Search for the cell housing the specified text and yield its [X, Y] center coordinate. 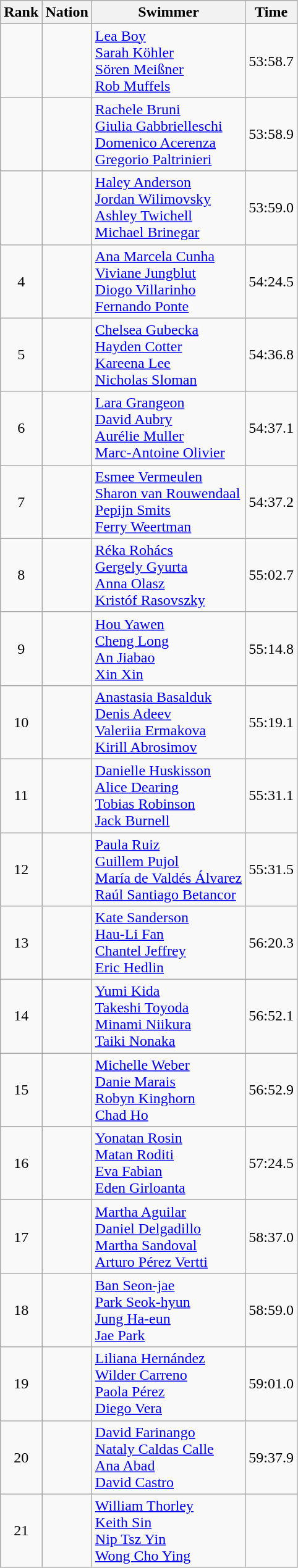
7 [21, 501]
Michelle WeberDanie MaraisRobyn KinghornChad Ho [168, 1090]
53:58.9 [271, 135]
Ana Marcela CunhaViviane JungblutDiogo VillarinhoFernando Ponte [168, 281]
Réka RohácsGergely GyurtaAnna OlaszKristóf Rasovszky [168, 575]
Esmee VermeulenSharon van RouwendaalPepijn SmitsFerry Weertman [168, 501]
Swimmer [168, 12]
9 [21, 648]
Paula RuizGuillem PujolMaría de Valdés ÁlvarezRaúl Santiago Betancor [168, 869]
57:24.5 [271, 1163]
58:37.0 [271, 1237]
14 [21, 1016]
10 [21, 722]
Haley AndersonJordan WilimovskyAshley TwichellMichael Brinegar [168, 207]
12 [21, 869]
21 [21, 1531]
20 [21, 1457]
53:58.7 [271, 60]
58:59.0 [271, 1310]
Lea BoySarah KöhlerSören MeißnerRob Muffels [168, 60]
Rank [21, 12]
55:31.1 [271, 795]
18 [21, 1310]
15 [21, 1090]
53:59.0 [271, 207]
6 [21, 428]
54:37.1 [271, 428]
Chelsea GubeckaHayden CotterKareena LeeNicholas Sloman [168, 354]
55:31.5 [271, 869]
William ThorleyKeith SinNip Tsz YinWong Cho Ying [168, 1531]
Time [271, 12]
David FarinangoNataly Caldas CalleAna AbadDavid Castro [168, 1457]
56:52.9 [271, 1090]
Yonatan RosinMatan RoditiEva FabianEden Girloanta [168, 1163]
19 [21, 1384]
Liliana HernándezWilder CarrenoPaola PérezDiego Vera [168, 1384]
Yumi KidaTakeshi ToyodaMinami NiikuraTaiki Nonaka [168, 1016]
4 [21, 281]
59:01.0 [271, 1384]
54:36.8 [271, 354]
Anastasia BasaldukDenis AdeevValeriia ErmakovaKirill Abrosimov [168, 722]
17 [21, 1237]
Ban Seon-jaePark Seok-hyunJung Ha-eunJae Park [168, 1310]
55:19.1 [271, 722]
8 [21, 575]
56:52.1 [271, 1016]
Nation [67, 12]
54:37.2 [271, 501]
56:20.3 [271, 943]
59:37.9 [271, 1457]
13 [21, 943]
16 [21, 1163]
Hou YawenCheng LongAn JiabaoXin Xin [168, 648]
Martha AguilarDaniel DelgadilloMartha SandovalArturo Pérez Vertti [168, 1237]
55:14.8 [271, 648]
Danielle HuskissonAlice DearingTobias RobinsonJack Burnell [168, 795]
Lara GrangeonDavid AubryAurélie MullerMarc-Antoine Olivier [168, 428]
55:02.7 [271, 575]
54:24.5 [271, 281]
Rachele BruniGiulia GabbrielleschiDomenico AcerenzaGregorio Paltrinieri [168, 135]
5 [21, 354]
Kate SandersonHau-Li FanChantel JeffreyEric Hedlin [168, 943]
11 [21, 795]
